Provide the [X, Y] coordinate of the cell's center where the given text is located.  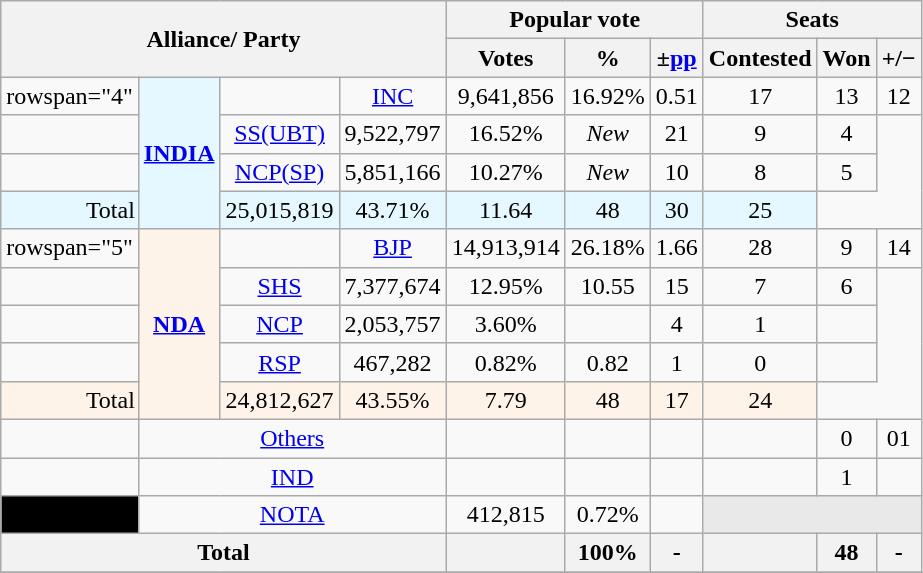
7 [760, 286]
467,282 [392, 362]
NOTA [292, 515]
3.60% [506, 324]
11.64 [506, 210]
100% [608, 553]
INC [392, 96]
7.79 [506, 400]
RSP [280, 362]
Won [846, 58]
26.18% [608, 248]
14 [898, 248]
BJP [392, 248]
9,522,797 [392, 134]
25 [760, 210]
5 [846, 172]
Alliance/ Party [224, 39]
0.82% [506, 362]
Others [292, 438]
43.71% [392, 210]
0.72% [608, 515]
7,377,674 [392, 286]
10 [676, 172]
INDIA [179, 153]
Popular vote [574, 20]
9,641,856 [506, 96]
NCP(SP) [280, 172]
rowspan="4" [70, 96]
43.55% [392, 400]
25,015,819 [280, 210]
Seats [812, 20]
2,053,757 [392, 324]
NCP [280, 324]
SHS [280, 286]
21 [676, 134]
Contested [760, 58]
10.27% [506, 172]
8 [760, 172]
14,913,914 [506, 248]
16.92% [608, 96]
Votes [506, 58]
30 [676, 210]
10.55 [608, 286]
01 [898, 438]
12 [898, 96]
15 [676, 286]
5,851,166 [392, 172]
±pp [676, 58]
6 [846, 286]
NDA [179, 324]
12.95% [506, 286]
24,812,627 [280, 400]
SS(UBT) [280, 134]
13 [846, 96]
16.52% [506, 134]
0.51 [676, 96]
rowspan="5" [70, 248]
IND [292, 477]
1.66 [676, 248]
28 [760, 248]
0.82 [608, 362]
+/− [898, 58]
24 [760, 400]
% [608, 58]
412,815 [506, 515]
